Extract the [x, y] coordinate from the center of the cell holding the provided text.  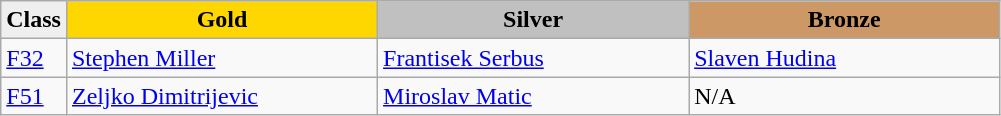
Zeljko Dimitrijevic [222, 96]
Gold [222, 20]
Stephen Miller [222, 58]
Slaven Hudina [844, 58]
Silver [534, 20]
Frantisek Serbus [534, 58]
Miroslav Matic [534, 96]
Class [34, 20]
Bronze [844, 20]
F32 [34, 58]
N/A [844, 96]
F51 [34, 96]
